Identify which cell holds the provided text, then report its (X, Y) central coordinate. 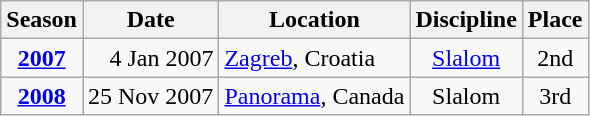
2007 (42, 58)
25 Nov 2007 (150, 96)
Discipline (466, 20)
Place (555, 20)
2nd (555, 58)
Zagreb, Croatia (314, 58)
Panorama, Canada (314, 96)
Date (150, 20)
Location (314, 20)
2008 (42, 96)
3rd (555, 96)
Season (42, 20)
4 Jan 2007 (150, 58)
